Provide the (X, Y) coordinate of the cell's center where the given text is located.  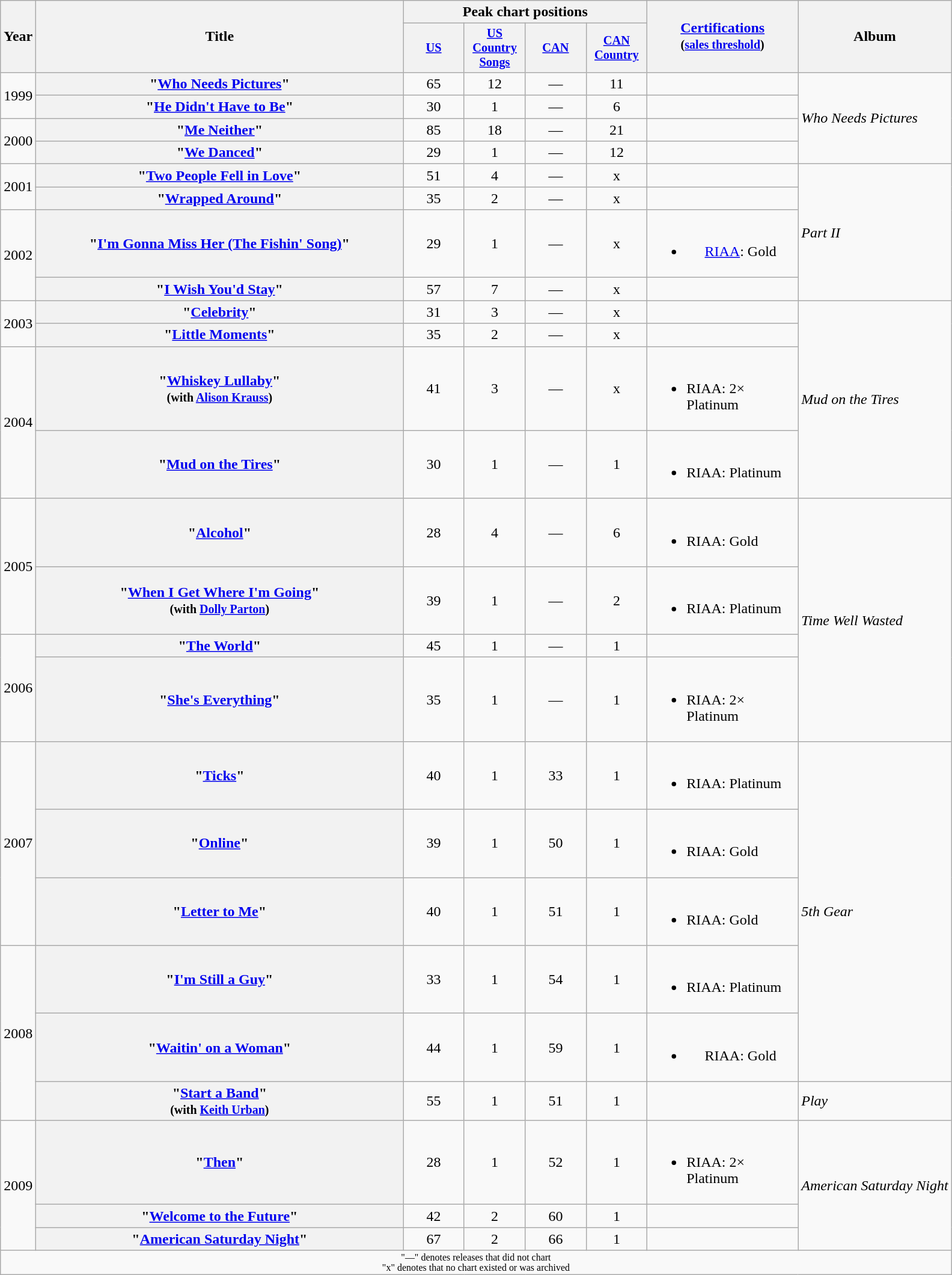
Peak chart positions (525, 12)
"Then" (220, 1163)
"Who Needs Pictures" (220, 84)
"We Danced" (220, 153)
Album (875, 37)
60 (555, 1216)
2003 (18, 323)
54 (555, 980)
"I Wish You'd Stay" (220, 289)
"He Didn't Have to Be" (220, 107)
"American Saturday Night" (220, 1239)
7 (494, 289)
"Letter to Me" (220, 911)
5th Gear (875, 911)
52 (555, 1163)
"Mud on the Tires" (220, 464)
2009 (18, 1185)
2007 (18, 843)
"The World" (220, 646)
American Saturday Night (875, 1185)
Title (220, 37)
"I'm Gonna Miss Her (The Fishin' Song)" (220, 244)
"Start a Band" (with Keith Urban) (220, 1101)
41 (434, 388)
"When I Get Where I'm Going" (with Dolly Parton) (220, 600)
"Whiskey Lullaby" (with Alison Krauss) (220, 388)
18 (494, 130)
2005 (18, 566)
65 (434, 84)
85 (434, 130)
Mud on the Tires (875, 399)
2000 (18, 141)
CAN (555, 48)
"I'm Still a Guy" (220, 980)
US Country Songs (494, 48)
Part II (875, 232)
"Celebrity" (220, 312)
42 (434, 1216)
45 (434, 646)
Who Needs Pictures (875, 118)
31 (434, 312)
2002 (18, 255)
66 (555, 1239)
"Ticks" (220, 775)
59 (555, 1047)
1999 (18, 95)
Year (18, 37)
2001 (18, 187)
21 (617, 130)
11 (617, 84)
Time Well Wasted (875, 620)
"Online" (220, 844)
Play (875, 1101)
"Wrapped Around" (220, 198)
2004 (18, 422)
"Little Moments" (220, 335)
"Waitin' on a Woman" (220, 1047)
CAN Country (617, 48)
"Me Neither" (220, 130)
Certifications(sales threshold) (722, 37)
55 (434, 1101)
"She's Everything" (220, 699)
67 (434, 1239)
2006 (18, 688)
"—" denotes releases that did not chart"x" denotes that no chart existed or was archived (476, 1262)
2008 (18, 1033)
"Alcohol" (220, 533)
50 (555, 844)
"Two People Fell in Love" (220, 176)
US (434, 48)
44 (434, 1047)
"Welcome to the Future" (220, 1216)
57 (434, 289)
